Find where the given text appears and provide that cell's center as (X, Y) coordinate. 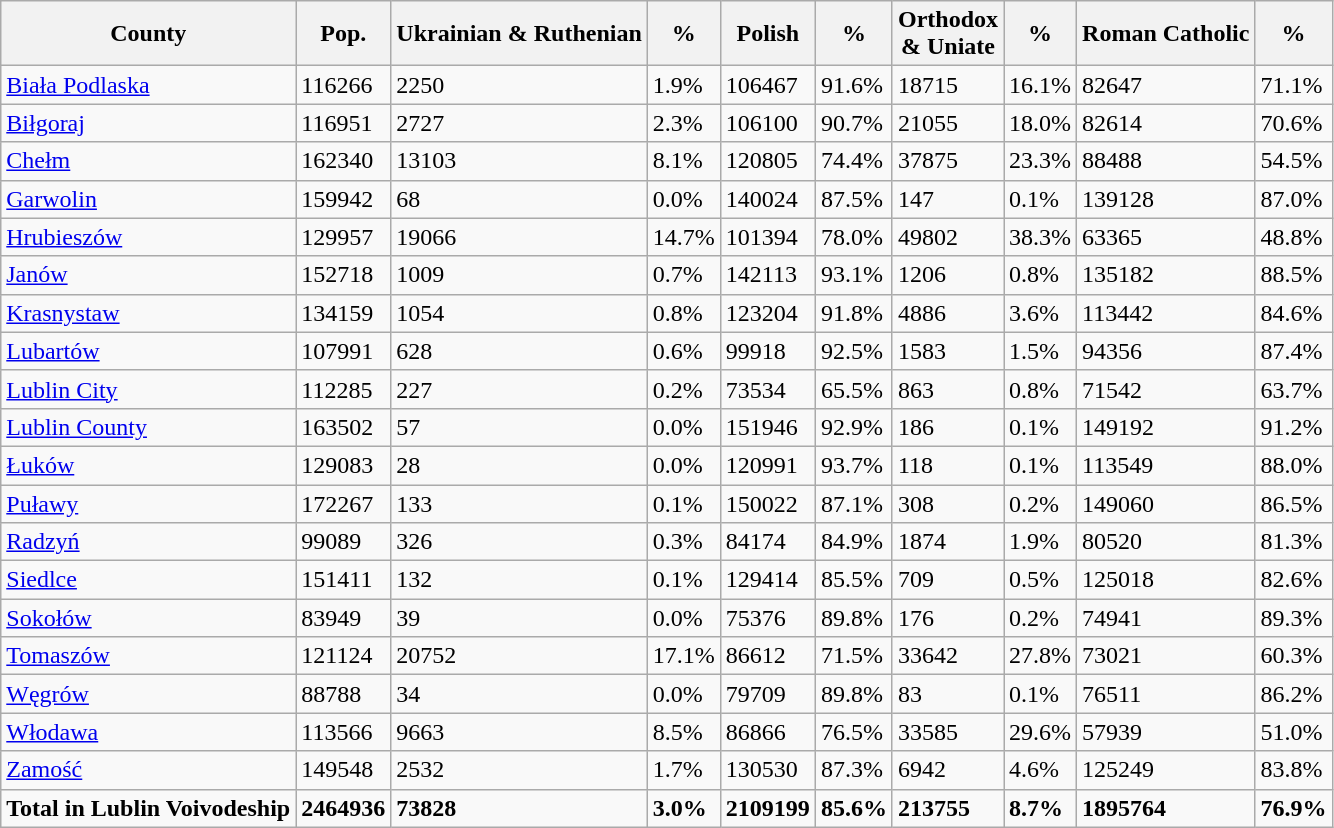
82614 (1166, 123)
Puławy (148, 503)
121124 (344, 656)
49802 (948, 237)
86612 (768, 656)
51.0% (1294, 732)
17.1% (684, 656)
149060 (1166, 503)
151411 (344, 580)
118 (948, 465)
113442 (1166, 313)
76.5% (854, 732)
23.3% (1040, 161)
Sokołów (148, 618)
54.5% (1294, 161)
84.6% (1294, 313)
99918 (768, 351)
123204 (768, 313)
709 (948, 580)
2250 (519, 85)
87.4% (1294, 351)
0.5% (1040, 580)
87.5% (854, 199)
74941 (1166, 618)
71542 (1166, 389)
139128 (1166, 199)
Biłgoraj (148, 123)
326 (519, 542)
129414 (768, 580)
213755 (948, 808)
134159 (344, 313)
92.5% (854, 351)
21055 (948, 123)
863 (948, 389)
73534 (768, 389)
81.3% (1294, 542)
38.3% (1040, 237)
159942 (344, 199)
107991 (344, 351)
76.9% (1294, 808)
27.8% (1040, 656)
116266 (344, 85)
8.7% (1040, 808)
93.7% (854, 465)
85.5% (854, 580)
149548 (344, 770)
84.9% (854, 542)
92.9% (854, 427)
Janów (148, 275)
87.1% (854, 503)
83949 (344, 618)
4886 (948, 313)
150022 (768, 503)
87.3% (854, 770)
63.7% (1294, 389)
132 (519, 580)
91.2% (1294, 427)
2464936 (344, 808)
120991 (768, 465)
308 (948, 503)
151946 (768, 427)
20752 (519, 656)
57 (519, 427)
County (148, 34)
37875 (948, 161)
82.6% (1294, 580)
18.0% (1040, 123)
88.5% (1294, 275)
1895764 (1166, 808)
1.7% (684, 770)
129957 (344, 237)
29.6% (1040, 732)
125018 (1166, 580)
186 (948, 427)
628 (519, 351)
78.0% (854, 237)
91.6% (854, 85)
70.6% (1294, 123)
Hrubieszów (148, 237)
101394 (768, 237)
172267 (344, 503)
9663 (519, 732)
1206 (948, 275)
57939 (1166, 732)
33642 (948, 656)
84174 (768, 542)
48.8% (1294, 237)
2.3% (684, 123)
1583 (948, 351)
8.1% (684, 161)
113549 (1166, 465)
Orthodox& Uniate (948, 34)
Lublin County (148, 427)
Garwolin (148, 199)
1054 (519, 313)
Krasnystaw (148, 313)
86866 (768, 732)
152718 (344, 275)
Biała Podlaska (148, 85)
Total in Lublin Voivodeship (148, 808)
0.3% (684, 542)
19066 (519, 237)
2532 (519, 770)
83.8% (1294, 770)
0.6% (684, 351)
91.8% (854, 313)
162340 (344, 161)
125249 (1166, 770)
Ukrainian & Ruthenian (519, 34)
163502 (344, 427)
86.5% (1294, 503)
Polish (768, 34)
13103 (519, 161)
3.0% (684, 808)
73828 (519, 808)
130530 (768, 770)
6942 (948, 770)
88.0% (1294, 465)
71.5% (854, 656)
129083 (344, 465)
Roman Catholic (1166, 34)
142113 (768, 275)
94356 (1166, 351)
88788 (344, 694)
2727 (519, 123)
Radzyń (148, 542)
Chełm (148, 161)
8.5% (684, 732)
2109199 (768, 808)
85.6% (854, 808)
0.7% (684, 275)
1009 (519, 275)
82647 (1166, 85)
99089 (344, 542)
Łuków (148, 465)
112285 (344, 389)
227 (519, 389)
113566 (344, 732)
89.3% (1294, 618)
106467 (768, 85)
87.0% (1294, 199)
74.4% (854, 161)
147 (948, 199)
65.5% (854, 389)
120805 (768, 161)
18715 (948, 85)
135182 (1166, 275)
Zamość (148, 770)
Lublin City (148, 389)
116951 (344, 123)
33585 (948, 732)
3.6% (1040, 313)
93.1% (854, 275)
133 (519, 503)
39 (519, 618)
80520 (1166, 542)
Włodawa (148, 732)
83 (948, 694)
86.2% (1294, 694)
14.7% (684, 237)
73021 (1166, 656)
34 (519, 694)
16.1% (1040, 85)
140024 (768, 199)
79709 (768, 694)
106100 (768, 123)
90.7% (854, 123)
Siedlce (148, 580)
68 (519, 199)
75376 (768, 618)
71.1% (1294, 85)
176 (948, 618)
Tomaszów (148, 656)
63365 (1166, 237)
149192 (1166, 427)
60.3% (1294, 656)
88488 (1166, 161)
Lubartów (148, 351)
28 (519, 465)
1874 (948, 542)
Węgrów (148, 694)
76511 (1166, 694)
Pop. (344, 34)
4.6% (1040, 770)
1.5% (1040, 351)
